Identify which cell holds the provided text, then report its [X, Y] central coordinate. 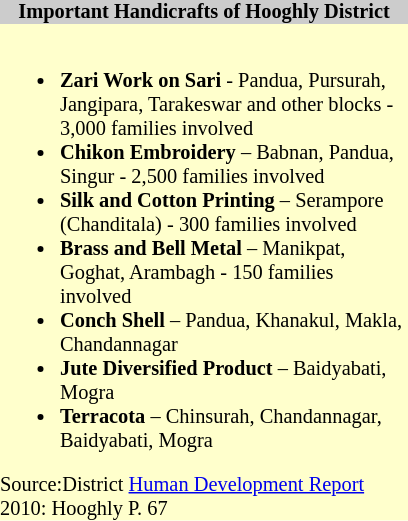
Important Handicrafts of Hooghly District [204, 12]
